Provide the [X, Y] coordinate of the cell's center where the given text is located.  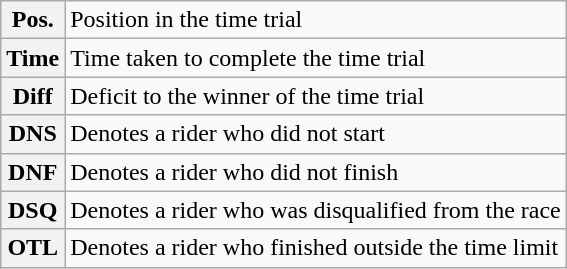
Deficit to the winner of the time trial [316, 96]
Pos. [33, 20]
DNF [33, 172]
Diff [33, 96]
Denotes a rider who was disqualified from the race [316, 210]
Denotes a rider who did not finish [316, 172]
Position in the time trial [316, 20]
DSQ [33, 210]
Denotes a rider who did not start [316, 134]
Denotes a rider who finished outside the time limit [316, 248]
OTL [33, 248]
Time taken to complete the time trial [316, 58]
DNS [33, 134]
Time [33, 58]
